Locate the cell with the specified text and output its (x, y) center coordinate. 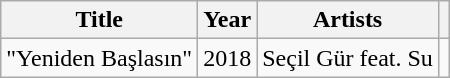
Seçil Gür feat. Su (348, 58)
Year (228, 20)
Artists (348, 20)
2018 (228, 58)
Title (100, 20)
"Yeniden Başlasın" (100, 58)
